From the cell containing the given text, extract its center point as (X, Y) coordinate. 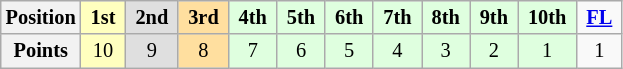
6 (301, 51)
5 (349, 51)
2nd (152, 17)
8 (203, 51)
1st (104, 17)
9 (152, 51)
4th (253, 17)
3 (446, 51)
Position (41, 17)
3rd (203, 17)
10th (547, 17)
Points (41, 51)
FL (599, 17)
5th (301, 17)
6th (349, 17)
9th (494, 17)
10 (104, 51)
8th (446, 17)
2 (494, 51)
7 (253, 51)
7th (397, 17)
4 (397, 51)
